Return [x, y] of the center of cell containing provided text 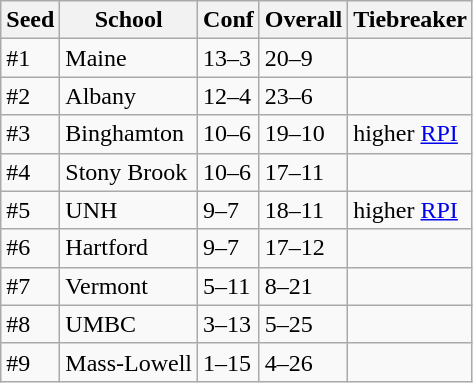
3–13 [229, 324]
#1 [30, 58]
4–26 [303, 362]
Overall [303, 20]
5–25 [303, 324]
Seed [30, 20]
#4 [30, 172]
5–11 [229, 286]
Binghamton [129, 134]
School [129, 20]
Stony Brook [129, 172]
1–15 [229, 362]
Tiebreaker [410, 20]
18–11 [303, 210]
#2 [30, 96]
17–12 [303, 248]
UNH [129, 210]
#9 [30, 362]
8–21 [303, 286]
17–11 [303, 172]
23–6 [303, 96]
#3 [30, 134]
#5 [30, 210]
Vermont [129, 286]
19–10 [303, 134]
Maine [129, 58]
Mass-Lowell [129, 362]
#8 [30, 324]
Hartford [129, 248]
UMBC [129, 324]
#6 [30, 248]
20–9 [303, 58]
Albany [129, 96]
#7 [30, 286]
Conf [229, 20]
13–3 [229, 58]
12–4 [229, 96]
